Detect which cell encompasses the target text, then output its (x, y) center coordinate. 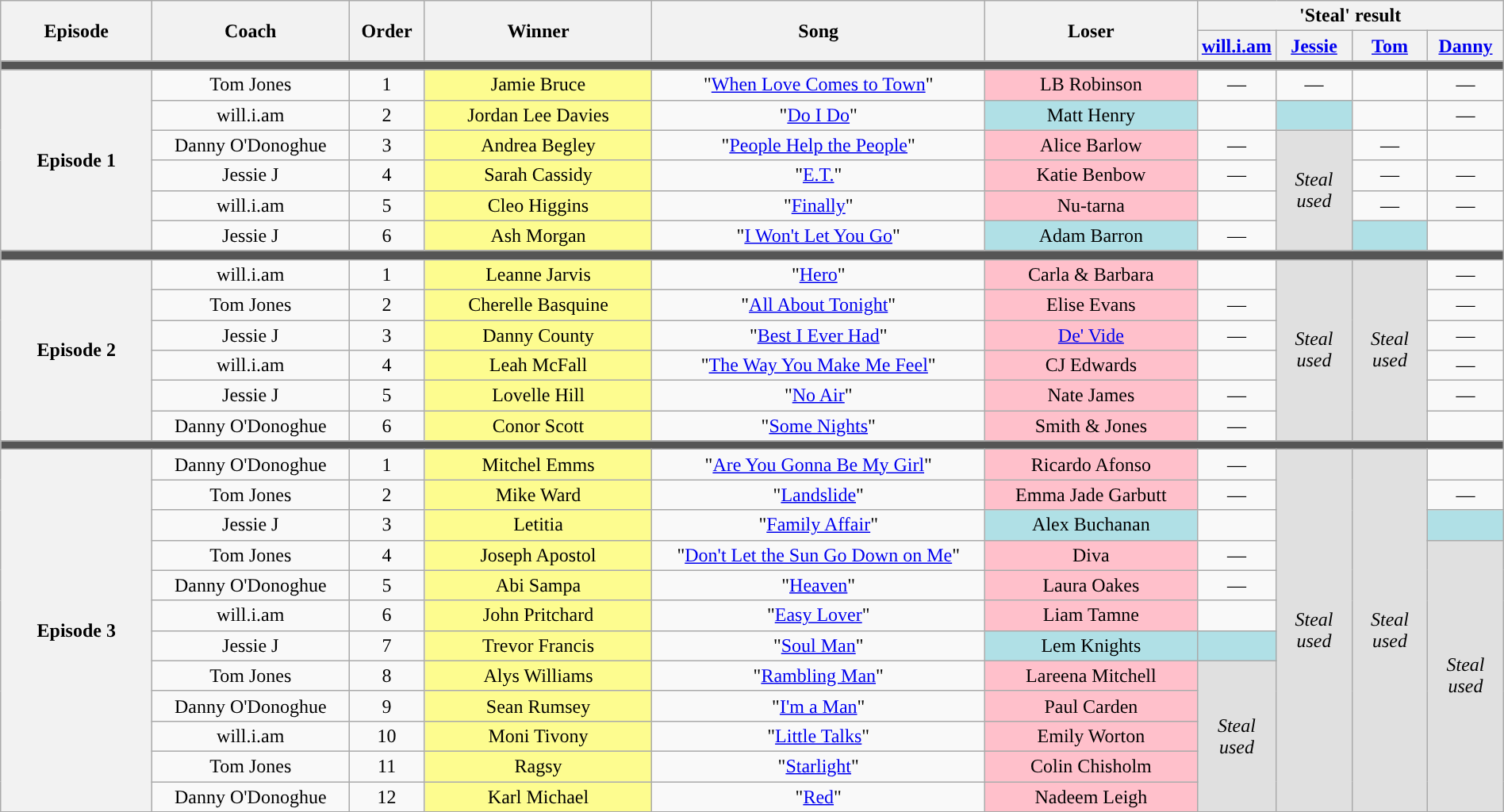
Laura Oakes (1092, 585)
Alice Barlow (1092, 145)
"People Help the People" (819, 145)
Abi Sampa (538, 585)
Lovelle Hill (538, 396)
Conor Scott (538, 426)
"Some Nights" (819, 426)
Sean Rumsey (538, 706)
Episode (76, 31)
Joseph Apostol (538, 555)
Coach (251, 31)
Colin Chisholm (1092, 766)
Jordan Lee Davies (538, 115)
Cherelle Basquine (538, 304)
"Do I Do" (819, 115)
Order (387, 31)
"Heaven" (819, 585)
Leah McFall (538, 366)
Mitchel Emms (538, 465)
10 (387, 736)
8 (387, 676)
"When Love Comes to Town" (819, 85)
'Steal' result (1350, 16)
Emma Jade Garbutt (1092, 495)
"Best I Ever Had" (819, 335)
Leanne Jarvis (538, 274)
"Soul Man" (819, 645)
Moni Tivony (538, 736)
Elise Evans (1092, 304)
Ragsy (538, 766)
Trevor Francis (538, 645)
"Are You Gonna Be My Girl" (819, 465)
Tom (1390, 46)
"Easy Lover" (819, 615)
Ash Morgan (538, 236)
Episode 3 (76, 631)
"No Air" (819, 396)
"Starlight" (819, 766)
Song (819, 31)
"Red" (819, 797)
Winner (538, 31)
"Finally" (819, 205)
"E.T." (819, 175)
Diva (1092, 555)
Alex Buchanan (1092, 525)
Nadeem Leigh (1092, 797)
"The Way You Make Me Feel" (819, 366)
LB Robinson (1092, 85)
Ricardo Afonso (1092, 465)
"I'm a Man" (819, 706)
Paul Carden (1092, 706)
9 (387, 706)
Carla & Barbara (1092, 274)
Lem Knights (1092, 645)
11 (387, 766)
"Landslide" (819, 495)
Liam Tamne (1092, 615)
"All About Tonight" (819, 304)
Jamie Bruce (538, 85)
"Family Affair" (819, 525)
Cleo Higgins (538, 205)
Danny County (538, 335)
"Little Talks" (819, 736)
Andrea Begley (538, 145)
Karl Michael (538, 797)
Smith & Jones (1092, 426)
"I Won't Let You Go" (819, 236)
Katie Benbow (1092, 175)
Nate James (1092, 396)
John Pritchard (538, 615)
Episode 1 (76, 160)
CJ Edwards (1092, 366)
Alys Williams (538, 676)
12 (387, 797)
Sarah Cassidy (538, 175)
Loser (1092, 31)
Episode 2 (76, 350)
Adam Barron (1092, 236)
Lareena Mitchell (1092, 676)
Mike Ward (538, 495)
7 (387, 645)
Nu-tarna (1092, 205)
"Rambling Man" (819, 676)
"Hero" (819, 274)
Matt Henry (1092, 115)
Letitia (538, 525)
De' Vide (1092, 335)
Emily Worton (1092, 736)
Danny (1466, 46)
"Don't Let the Sun Go Down on Me" (819, 555)
Jessie (1314, 46)
